Return the [X, Y] coordinate for the center point of the cell that contains the specified text.  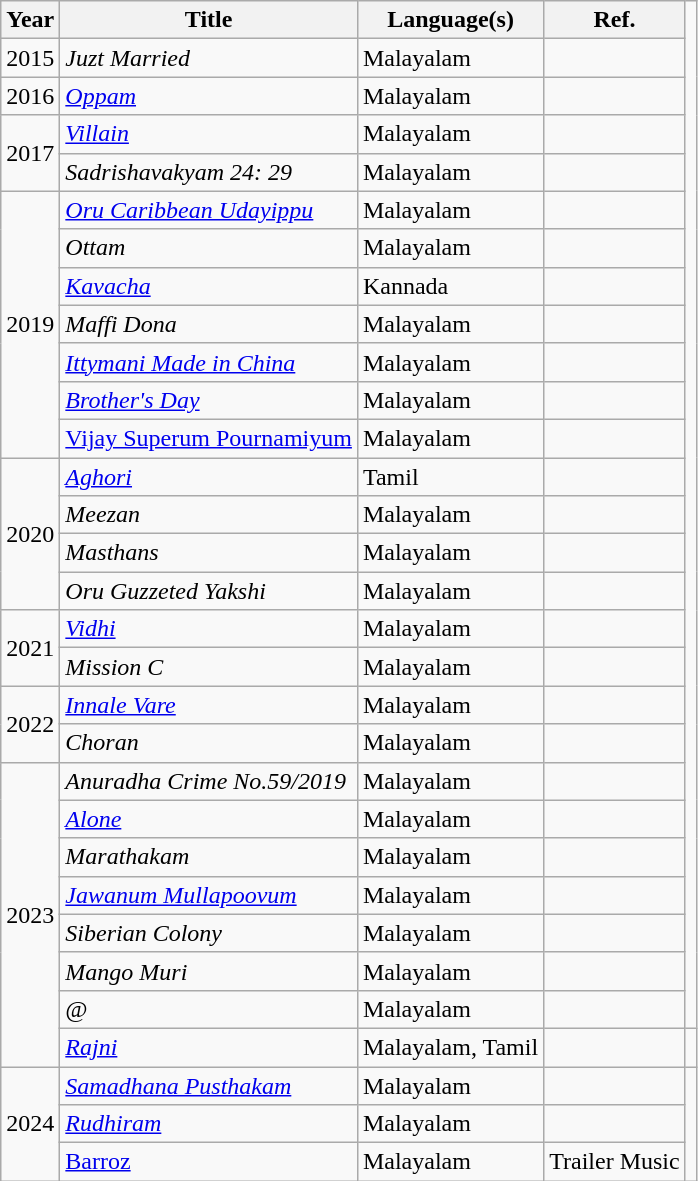
Anuradha Crime No.59/2019 [209, 781]
@ [209, 1009]
Innale Vare [209, 705]
Sadrishavakyam 24: 29 [209, 172]
Samadhana Pusthakam [209, 1085]
Vidhi [209, 629]
Kannada [450, 286]
Mission C [209, 667]
Trailer Music [615, 1162]
Title [209, 20]
Oru Caribbean Udayippu [209, 210]
2023 [30, 914]
2024 [30, 1123]
Brother's Day [209, 400]
2020 [30, 534]
Barroz [209, 1162]
2021 [30, 648]
2015 [30, 58]
2022 [30, 724]
Choran [209, 743]
Jawanum Mullapoovum [209, 895]
Rudhiram [209, 1124]
2017 [30, 153]
2019 [30, 324]
Villain [209, 134]
Juzt Married [209, 58]
Aghori [209, 477]
Ittymani Made in China [209, 362]
Ref. [615, 20]
Ottam [209, 248]
Oru Guzzeted Yakshi [209, 591]
Oppam [209, 96]
Maffi Dona [209, 324]
Malayalam, Tamil [450, 1047]
Alone [209, 819]
Tamil [450, 477]
Year [30, 20]
Vijay Superum Pournamiyum [209, 438]
Rajni [209, 1047]
Language(s) [450, 20]
Kavacha [209, 286]
Siberian Colony [209, 933]
Masthans [209, 553]
Meezan [209, 515]
Mango Muri [209, 971]
Marathakam [209, 857]
2016 [30, 96]
